Return the (x, y) coordinate for the center point of the cell that contains the specified text.  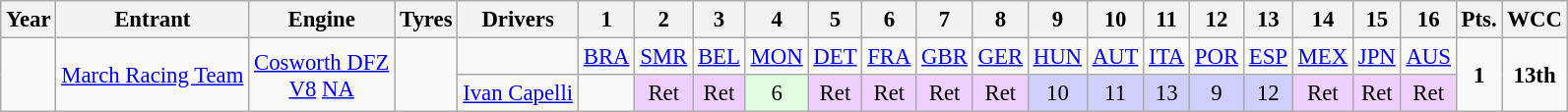
ESP (1268, 57)
15 (1376, 20)
Drivers (518, 20)
GBR (945, 57)
ITA (1167, 57)
AUT (1114, 57)
JPN (1376, 57)
POR (1217, 57)
Tyres (426, 20)
2 (663, 20)
GER (1000, 57)
14 (1323, 20)
BRA (606, 57)
BEL (720, 57)
MON (777, 57)
FRA (890, 57)
DET (835, 57)
Cosworth DFZV8 NA (322, 75)
SMR (663, 57)
Ivan Capelli (518, 93)
13th (1535, 75)
Entrant (153, 20)
5 (835, 20)
AUS (1428, 57)
March Racing Team (153, 75)
Year (29, 20)
3 (720, 20)
Engine (322, 20)
4 (777, 20)
7 (945, 20)
16 (1428, 20)
WCC (1535, 20)
8 (1000, 20)
MEX (1323, 57)
HUN (1057, 57)
Pts. (1478, 20)
